Determine the (X, Y) coordinate at the center of the cell enclosing the given text.  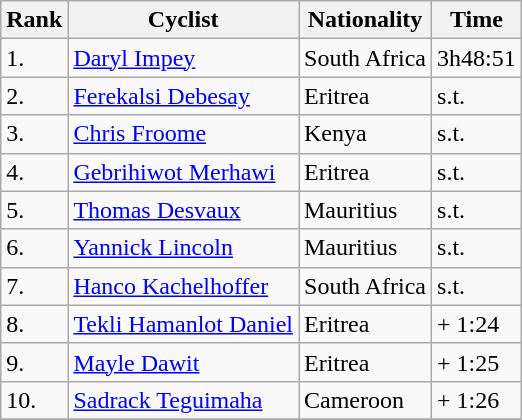
Daryl Impey (184, 58)
Nationality (364, 20)
2. (34, 96)
Cyclist (184, 20)
Yannick Lincoln (184, 248)
Cameroon (364, 400)
Sadrack Teguimaha (184, 400)
+ 1:26 (477, 400)
6. (34, 248)
Chris Froome (184, 134)
Tekli Hamanlot Daniel (184, 324)
Hanco Kachelhoffer (184, 286)
Time (477, 20)
Ferekalsi Debesay (184, 96)
+ 1:25 (477, 362)
8. (34, 324)
4. (34, 172)
+ 1:24 (477, 324)
Thomas Desvaux (184, 210)
Mayle Dawit (184, 362)
1. (34, 58)
Kenya (364, 134)
10. (34, 400)
9. (34, 362)
Rank (34, 20)
3. (34, 134)
7. (34, 286)
3h48:51 (477, 58)
Gebrihiwot Merhawi (184, 172)
5. (34, 210)
